Search for the cell housing the specified text and yield its [x, y] center coordinate. 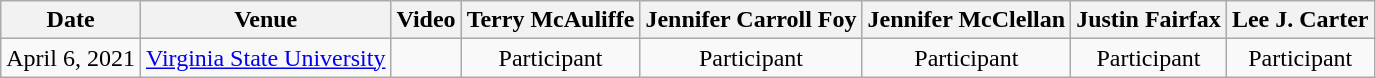
Date [71, 20]
April 6, 2021 [71, 58]
Video [426, 20]
Virginia State University [265, 58]
Jennifer Carroll Foy [751, 20]
Justin Fairfax [1149, 20]
Jennifer McClellan [966, 20]
Lee J. Carter [1300, 20]
Venue [265, 20]
Terry McAuliffe [550, 20]
